From the cell containing the given text, extract its center point as (X, Y) coordinate. 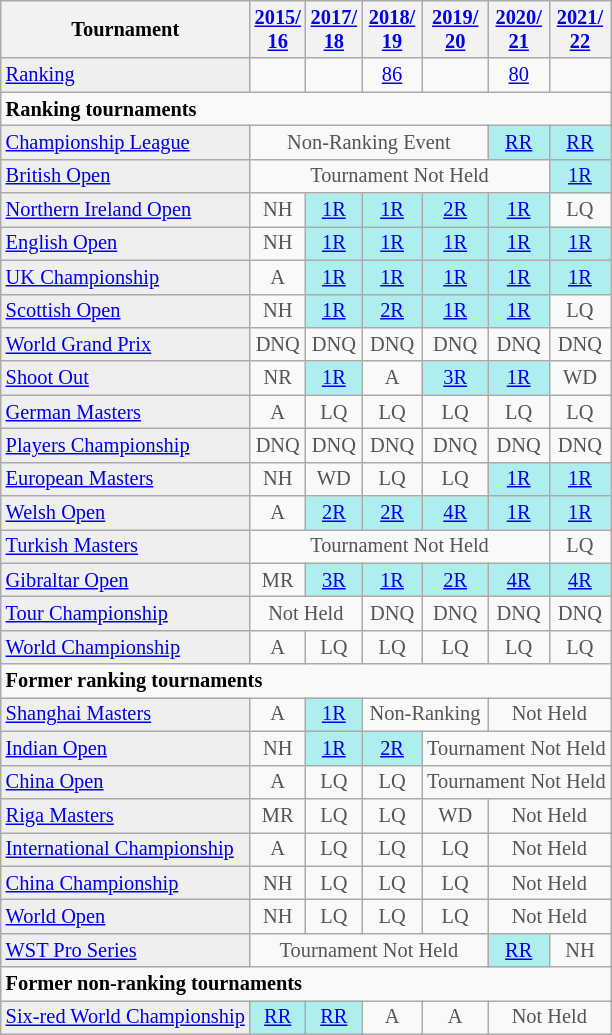
Welsh Open (126, 513)
European Masters (126, 479)
WST Pro Series (126, 950)
Non-Ranking (425, 714)
Six-red World Championship (126, 1017)
China Championship (126, 883)
World Grand Prix (126, 344)
2017/18 (334, 29)
Shanghai Masters (126, 714)
NR (278, 378)
2018/19 (392, 29)
World Open (126, 916)
Championship League (126, 142)
Tour Championship (126, 613)
Players Championship (126, 445)
2020/21 (518, 29)
2015/16 (278, 29)
Northern Ireland Open (126, 210)
Indian Open (126, 748)
UK Championship (126, 277)
British Open (126, 176)
2019/20 (455, 29)
Tournament (126, 29)
86 (392, 75)
Ranking (126, 75)
Former non-ranking tournaments (306, 984)
English Open (126, 243)
China Open (126, 782)
Ranking tournaments (306, 109)
Shoot Out (126, 378)
Scottish Open (126, 311)
80 (518, 75)
Non-Ranking Event (369, 142)
Riga Masters (126, 815)
Gibraltar Open (126, 580)
Turkish Masters (126, 546)
2021/22 (580, 29)
World Championship (126, 647)
Former ranking tournaments (306, 681)
German Masters (126, 412)
International Championship (126, 849)
